Extract the (X, Y) coordinate from the center of the cell holding the provided text.  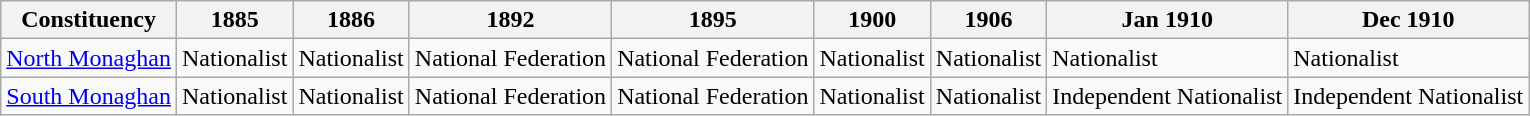
1885 (234, 20)
1906 (988, 20)
1900 (872, 20)
Jan 1910 (1168, 20)
1895 (713, 20)
North Monaghan (89, 58)
Constituency (89, 20)
1892 (510, 20)
Dec 1910 (1408, 20)
1886 (351, 20)
South Monaghan (89, 96)
